Detect which cell encompasses the target text, then output its [X, Y] center coordinate. 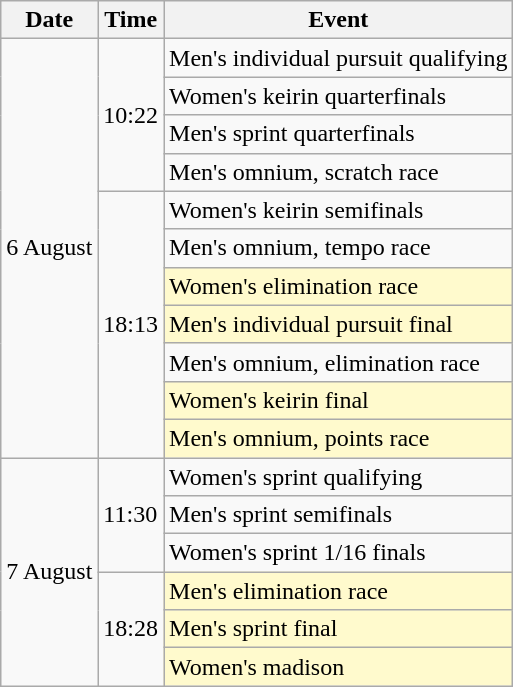
Men's elimination race [338, 591]
Men's sprint final [338, 629]
Time [131, 20]
Event [338, 20]
Men's omnium, points race [338, 438]
Women's sprint qualifying [338, 477]
Women's elimination race [338, 286]
Men's sprint quarterfinals [338, 134]
Men's omnium, elimination race [338, 362]
Women's keirin semifinals [338, 210]
18:13 [131, 324]
Women's keirin quarterfinals [338, 96]
6 August [50, 248]
Men's omnium, scratch race [338, 172]
Men's sprint semifinals [338, 515]
11:30 [131, 515]
Men's omnium, tempo race [338, 248]
Women's sprint 1/16 finals [338, 553]
Women's keirin final [338, 400]
Women's madison [338, 667]
7 August [50, 572]
Men's individual pursuit qualifying [338, 58]
18:28 [131, 629]
10:22 [131, 115]
Date [50, 20]
Men's individual pursuit final [338, 324]
